Detect which cell encompasses the target text, then output its [X, Y] center coordinate. 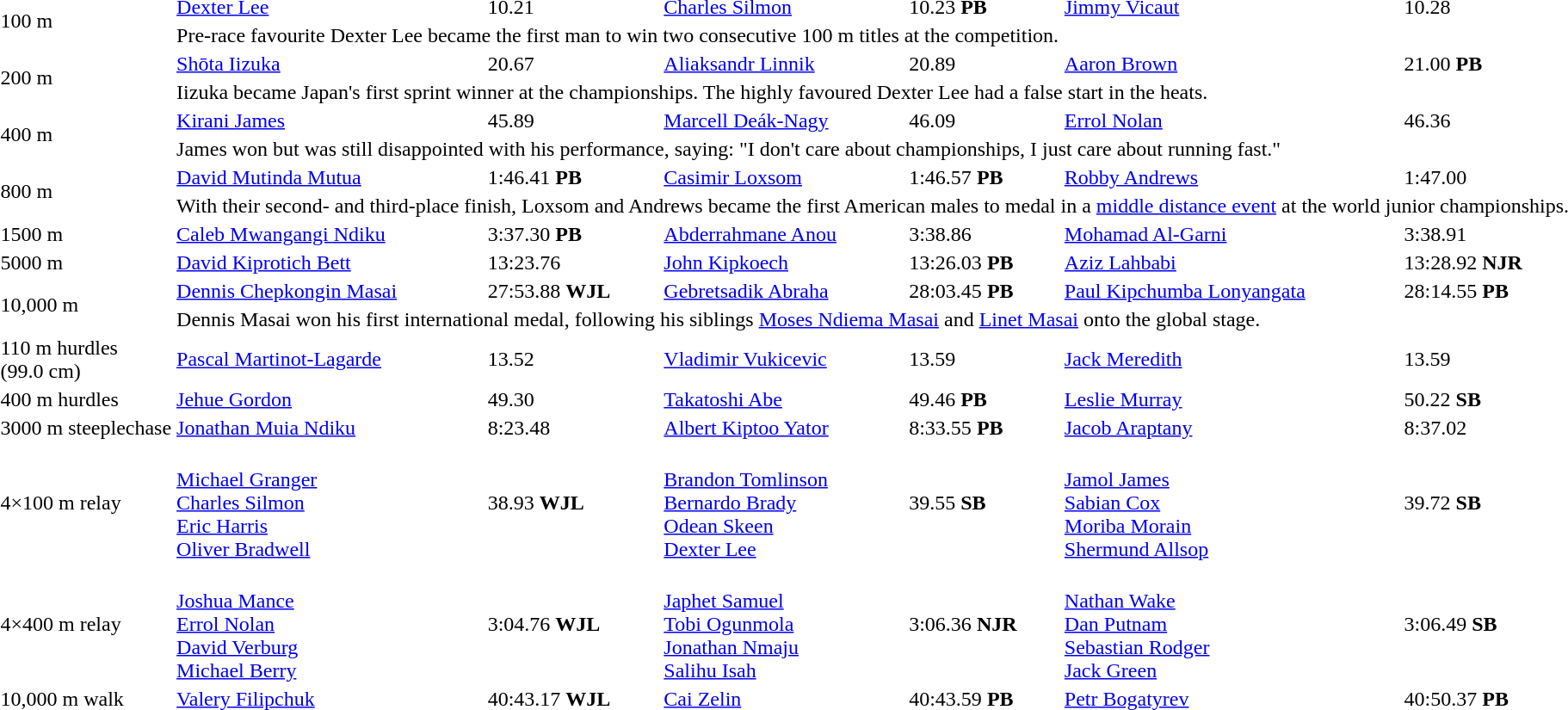
Jonathan Muia Ndiku [330, 428]
20.89 [985, 64]
Casimir Loxsom [784, 177]
28:03.45 PB [985, 291]
49.46 PB [985, 399]
49.30 [573, 399]
Michael GrangerCharles SilmonEric HarrisOliver Bradwell [330, 503]
Marcell Deák-Nagy [784, 120]
13:23.76 [573, 262]
David Kiprotich Bett [330, 262]
46.09 [985, 120]
John Kipkoech [784, 262]
20.67 [573, 64]
13:26.03 PB [985, 262]
Gebretsadik Abraha [784, 291]
Pascal Martinot-Lagarde [330, 360]
Caleb Mwangangi Ndiku [330, 234]
Leslie Murray [1232, 399]
Errol Nolan [1232, 120]
1:46.57 PB [985, 177]
13.59 [985, 360]
8:23.48 [573, 428]
Aziz Lahbabi [1232, 262]
45.89 [573, 120]
Joshua ManceErrol NolanDavid VerburgMichael Berry [330, 624]
Dennis Chepkongin Masai [330, 291]
27:53.88 WJL [573, 291]
8:33.55 PB [985, 428]
Aaron Brown [1232, 64]
38.93 WJL [573, 503]
Mohamad Al-Garni [1232, 234]
Takatoshi Abe [784, 399]
3:06.36 NJR [985, 624]
Jack Meredith [1232, 360]
Nathan WakeDan PutnamSebastian RodgerJack Green [1232, 624]
Japhet SamuelTobi OgunmolaJonathan NmajuSalihu Isah [784, 624]
Shōta Iizuka [330, 64]
39.55 SB [985, 503]
David Mutinda Mutua [330, 177]
3:38.86 [985, 234]
Robby Andrews [1232, 177]
Aliaksandr Linnik [784, 64]
3:04.76 WJL [573, 624]
Albert Kiptoo Yator [784, 428]
Kirani James [330, 120]
3:37.30 PB [573, 234]
Jehue Gordon [330, 399]
Abderrahmane Anou [784, 234]
Vladimir Vukicevic [784, 360]
Paul Kipchumba Lonyangata [1232, 291]
1:46.41 PB [573, 177]
Jamol JamesSabian CoxMoriba MorainShermund Allsop [1232, 503]
Jacob Araptany [1232, 428]
13.52 [573, 360]
Brandon TomlinsonBernardo BradyOdean SkeenDexter Lee [784, 503]
